Scan for the cell matching the given text and deliver its (X, Y) coordinate at center. 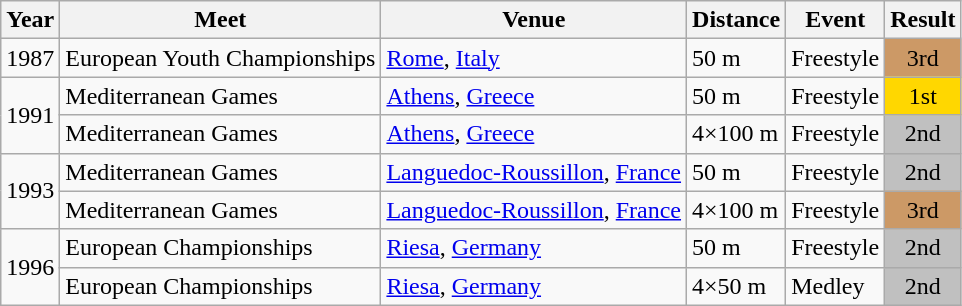
1996 (30, 267)
Medley (836, 286)
1991 (30, 115)
Result (923, 20)
Venue (534, 20)
European Youth Championships (220, 58)
Event (836, 20)
4×50 m (736, 286)
Distance (736, 20)
Year (30, 20)
1993 (30, 191)
1987 (30, 58)
Meet (220, 20)
1st (923, 96)
Rome, Italy (534, 58)
